Locate the cell with the specified text and output its [x, y] center coordinate. 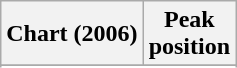
Chart (2006) [72, 34]
Peak position [189, 34]
